Locate the cell with the specified text and output its [X, Y] center coordinate. 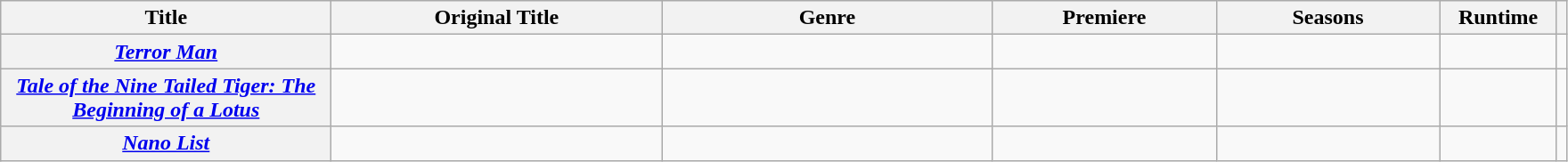
Seasons [1327, 18]
Original Title [497, 18]
Runtime [1499, 18]
Title [166, 18]
Genre [827, 18]
Tale of the Nine Tailed Tiger: The Beginning of a Lotus [166, 98]
Premiere [1105, 18]
Terror Man [166, 52]
Nano List [166, 143]
